Capture the cell that displays the provided text and extract its (X, Y) central coordinate. 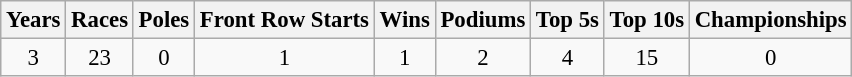
Races (100, 20)
4 (568, 58)
Top 10s (646, 20)
Wins (404, 20)
3 (34, 58)
Years (34, 20)
Podiums (482, 20)
15 (646, 58)
Championships (770, 20)
Top 5s (568, 20)
Front Row Starts (285, 20)
23 (100, 58)
2 (482, 58)
Poles (164, 20)
